Provide the [X, Y] coordinate of the cell's center where the given text is located.  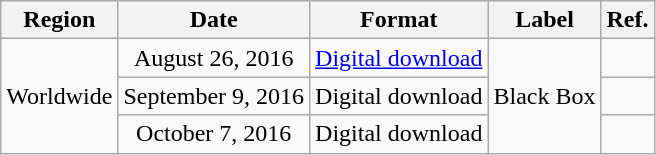
September 9, 2016 [214, 96]
Date [214, 20]
Format [399, 20]
Worldwide [60, 96]
Ref. [628, 20]
Region [60, 20]
Black Box [544, 96]
August 26, 2016 [214, 58]
October 7, 2016 [214, 134]
Label [544, 20]
